Capture the cell that displays the provided text and extract its [X, Y] central coordinate. 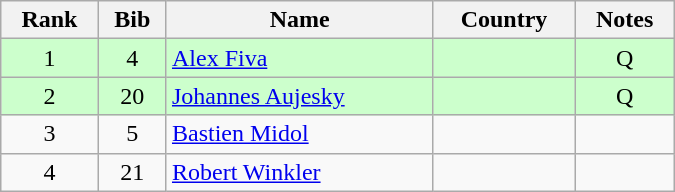
Alex Fiva [300, 58]
Rank [50, 20]
1 [50, 58]
5 [132, 134]
Bib [132, 20]
21 [132, 172]
2 [50, 96]
3 [50, 134]
Robert Winkler [300, 172]
Johannes Aujesky [300, 96]
Bastien Midol [300, 134]
Name [300, 20]
20 [132, 96]
Country [504, 20]
Notes [624, 20]
